Return [x, y] of the center of cell containing provided text 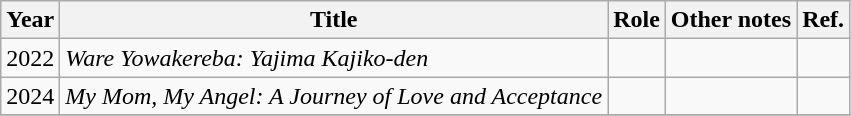
Ware Yowakereba: Yajima Kajiko-den [334, 58]
2022 [30, 58]
2024 [30, 96]
Ref. [824, 20]
Other notes [730, 20]
Role [637, 20]
My Mom, My Angel: A Journey of Love and Acceptance [334, 96]
Year [30, 20]
Title [334, 20]
